For the text-containing cell, return its midpoint in (X, Y) coordinate format. 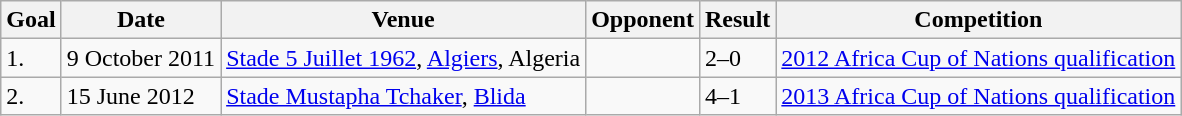
1. (31, 58)
2012 Africa Cup of Nations qualification (978, 58)
Date (140, 20)
Stade 5 Juillet 1962, Algiers, Algeria (404, 58)
Opponent (643, 20)
Competition (978, 20)
9 October 2011 (140, 58)
Result (737, 20)
2013 Africa Cup of Nations qualification (978, 96)
Venue (404, 20)
Stade Mustapha Tchaker, Blida (404, 96)
4–1 (737, 96)
2–0 (737, 58)
15 June 2012 (140, 96)
2. (31, 96)
Goal (31, 20)
